Identify which cell holds the provided text, then report its (x, y) central coordinate. 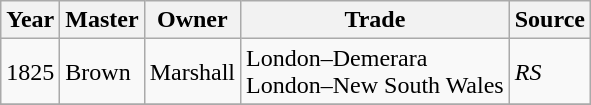
1825 (30, 72)
Owner (192, 20)
Trade (376, 20)
London–DemeraraLondon–New South Wales (376, 72)
Master (102, 20)
Marshall (192, 72)
Brown (102, 72)
Year (30, 20)
RS (550, 72)
Source (550, 20)
